Search for the cell housing the specified text and yield its [x, y] center coordinate. 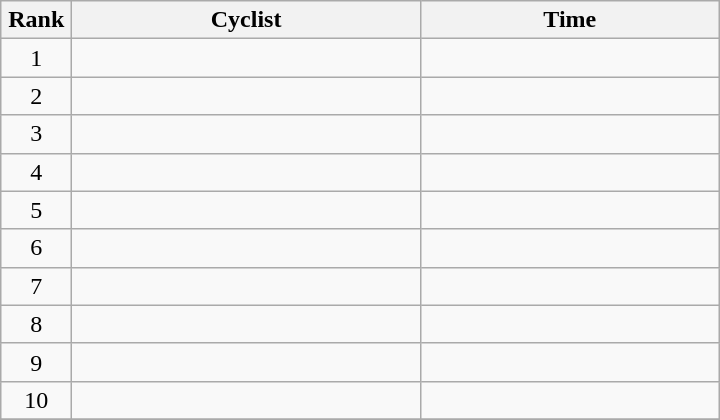
Cyclist [246, 20]
10 [36, 400]
Rank [36, 20]
7 [36, 286]
3 [36, 134]
1 [36, 58]
8 [36, 324]
2 [36, 96]
4 [36, 172]
9 [36, 362]
6 [36, 248]
5 [36, 210]
Time [570, 20]
